Search for the cell housing the specified text and yield its [X, Y] center coordinate. 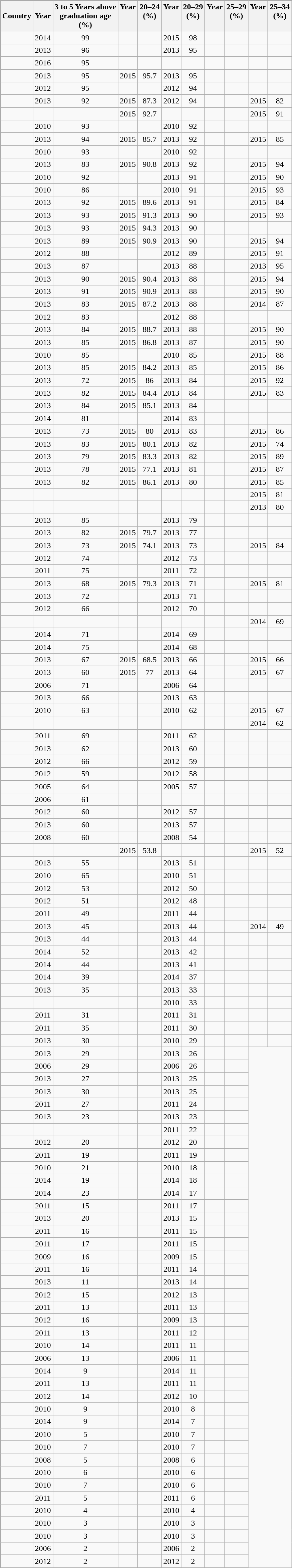
92.7 [150, 114]
61 [85, 799]
84.4 [150, 393]
53.8 [150, 850]
95.7 [150, 76]
37 [193, 977]
3 to 5 Years above graduation age(%) [85, 16]
87.3 [150, 101]
88.7 [150, 330]
48 [193, 901]
50 [193, 888]
Country [17, 16]
25–29(%) [236, 16]
2016 [43, 63]
20–29 (%) [193, 16]
41 [193, 964]
83.3 [150, 456]
12 [193, 1333]
89.6 [150, 203]
24 [193, 1104]
84.2 [150, 368]
98 [193, 37]
90.4 [150, 279]
79.3 [150, 583]
70 [193, 609]
79.7 [150, 533]
8 [193, 1409]
22 [193, 1130]
10 [193, 1396]
85.7 [150, 139]
99 [85, 37]
45 [85, 926]
74.1 [150, 545]
91.3 [150, 215]
21 [85, 1168]
20–24(%) [150, 16]
58 [193, 774]
86.8 [150, 342]
80.1 [150, 444]
94.3 [150, 228]
77.1 [150, 469]
78 [85, 469]
86.1 [150, 482]
54 [193, 837]
68.5 [150, 660]
25–34(%) [280, 16]
90.8 [150, 164]
55 [85, 863]
53 [85, 888]
85.1 [150, 406]
96 [85, 50]
42 [193, 952]
87.2 [150, 304]
39 [85, 977]
65 [85, 875]
